Locate the cell with the specified text and output its (X, Y) center coordinate. 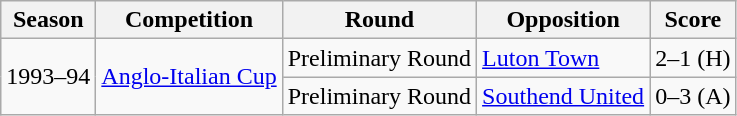
Anglo-Italian Cup (189, 77)
Score (693, 20)
Competition (189, 20)
Round (379, 20)
2–1 (H) (693, 58)
0–3 (A) (693, 96)
1993–94 (48, 77)
Season (48, 20)
Luton Town (564, 58)
Southend United (564, 96)
Opposition (564, 20)
